From the cell containing the given text, extract its center point as (X, Y) coordinate. 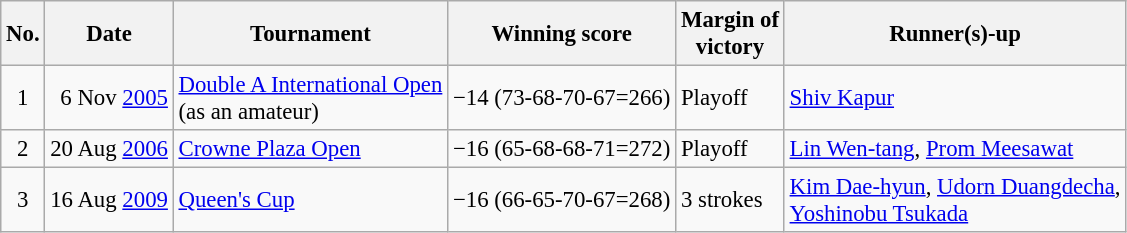
Queen's Cup (310, 200)
Crowne Plaza Open (310, 149)
Margin ofvictory (730, 34)
−16 (66-65-70-67=268) (562, 200)
No. (23, 34)
6 Nov 2005 (109, 98)
2 (23, 149)
20 Aug 2006 (109, 149)
Tournament (310, 34)
−16 (65-68-68-71=272) (562, 149)
−14 (73-68-70-67=266) (562, 98)
Runner(s)-up (954, 34)
3 (23, 200)
Winning score (562, 34)
Lin Wen-tang, Prom Meesawat (954, 149)
Shiv Kapur (954, 98)
1 (23, 98)
3 strokes (730, 200)
16 Aug 2009 (109, 200)
Double A International Open(as an amateur) (310, 98)
Date (109, 34)
Kim Dae-hyun, Udorn Duangdecha, Yoshinobu Tsukada (954, 200)
